From the cell containing the given text, extract its center point as [X, Y] coordinate. 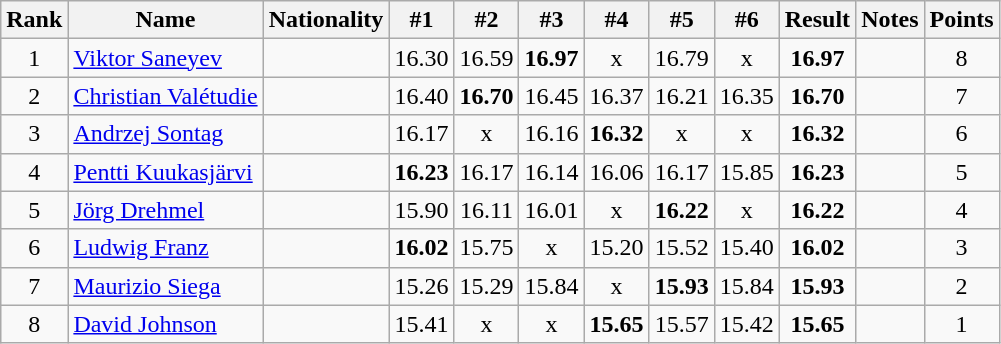
16.11 [486, 210]
Result [817, 20]
#5 [682, 20]
16.30 [422, 58]
15.52 [682, 248]
Maurizio Siega [166, 286]
16.21 [682, 96]
15.90 [422, 210]
Ludwig Franz [166, 248]
16.16 [552, 134]
Rank [34, 20]
15.42 [746, 324]
15.75 [486, 248]
Andrzej Sontag [166, 134]
16.37 [616, 96]
#3 [552, 20]
#2 [486, 20]
15.85 [746, 172]
Pentti Kuukasjärvi [166, 172]
15.40 [746, 248]
16.06 [616, 172]
16.14 [552, 172]
#1 [422, 20]
15.57 [682, 324]
16.79 [682, 58]
David Johnson [166, 324]
Jörg Drehmel [166, 210]
16.59 [486, 58]
16.35 [746, 96]
16.01 [552, 210]
Notes [890, 20]
Points [962, 20]
Name [166, 20]
#6 [746, 20]
#4 [616, 20]
Nationality [326, 20]
Viktor Saneyev [166, 58]
Christian Valétudie [166, 96]
15.41 [422, 324]
16.45 [552, 96]
15.20 [616, 248]
16.40 [422, 96]
15.26 [422, 286]
15.29 [486, 286]
